Extract the [x, y] coordinate from the center of the cell holding the provided text.  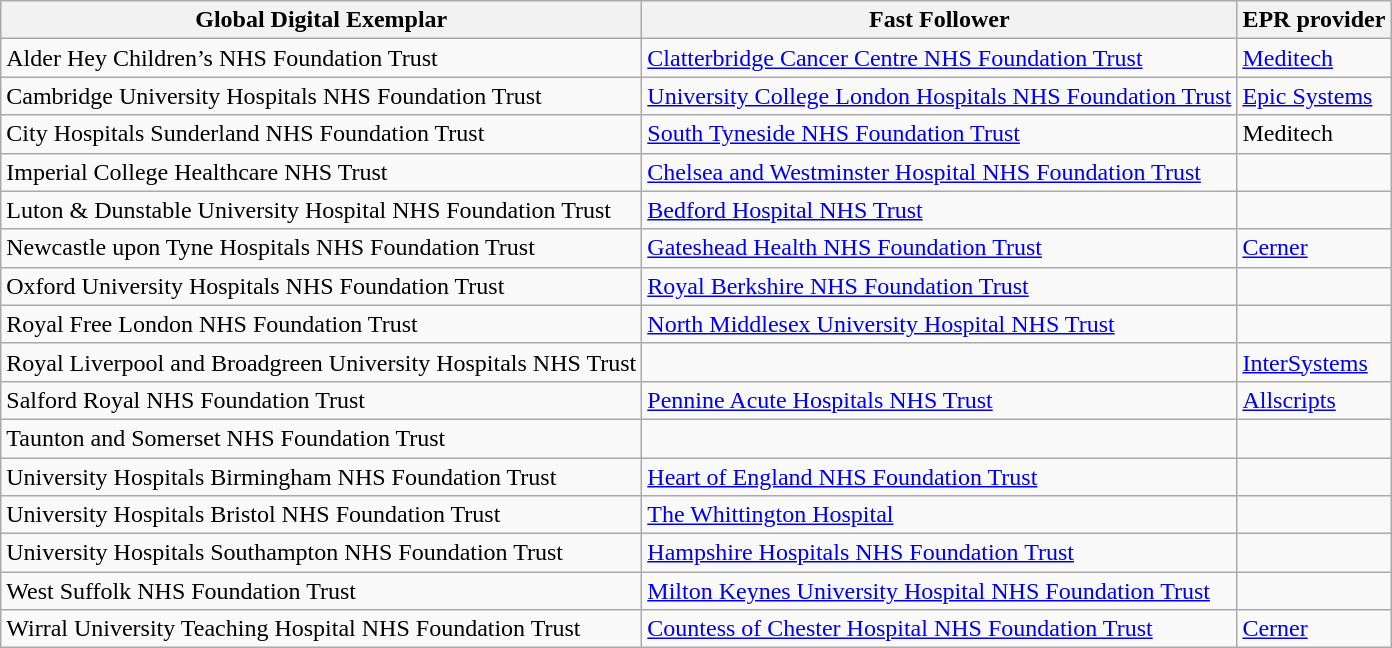
City Hospitals Sunderland NHS Foundation Trust [322, 134]
University Hospitals Birmingham NHS Foundation Trust [322, 477]
Luton & Dunstable University Hospital NHS Foundation Trust [322, 210]
Allscripts [1314, 400]
Alder Hey Children’s NHS Foundation Trust [322, 58]
University College London Hospitals NHS Foundation Trust [940, 96]
Salford Royal NHS Foundation Trust [322, 400]
Hampshire Hospitals NHS Foundation Trust [940, 553]
Royal Liverpool and Broadgreen University Hospitals NHS Trust [322, 362]
Clatterbridge Cancer Centre NHS Foundation Trust [940, 58]
Milton Keynes University Hospital NHS Foundation Trust [940, 591]
Royal Free London NHS Foundation Trust [322, 324]
Wirral University Teaching Hospital NHS Foundation Trust [322, 629]
Bedford Hospital NHS Trust [940, 210]
Gateshead Health NHS Foundation Trust [940, 248]
Royal Berkshire NHS Foundation Trust [940, 286]
Countess of Chester Hospital NHS Foundation Trust [940, 629]
Taunton and Somerset NHS Foundation Trust [322, 438]
Oxford University Hospitals NHS Foundation Trust [322, 286]
InterSystems [1314, 362]
North Middlesex University Hospital NHS Trust [940, 324]
University Hospitals Bristol NHS Foundation Trust [322, 515]
Chelsea and Westminster Hospital NHS Foundation Trust [940, 172]
Fast Follower [940, 20]
EPR provider [1314, 20]
Pennine Acute Hospitals NHS Trust [940, 400]
University Hospitals Southampton NHS Foundation Trust [322, 553]
Imperial College Healthcare NHS Trust [322, 172]
Epic Systems [1314, 96]
Cambridge University Hospitals NHS Foundation Trust [322, 96]
Heart of England NHS Foundation Trust [940, 477]
West Suffolk NHS Foundation Trust [322, 591]
Global Digital Exemplar [322, 20]
Newcastle upon Tyne Hospitals NHS Foundation Trust [322, 248]
South Tyneside NHS Foundation Trust [940, 134]
The Whittington Hospital [940, 515]
